Provide the [X, Y] coordinate of the cell's center where the given text is located.  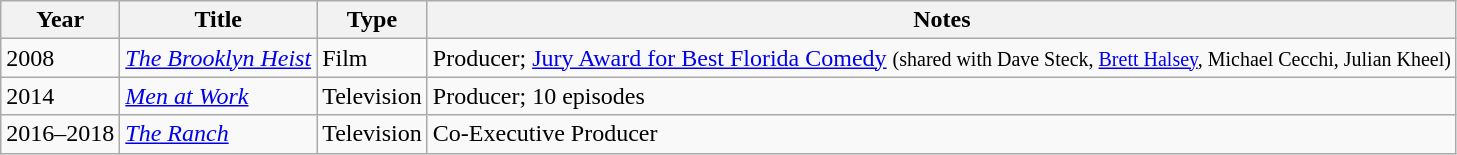
Type [372, 20]
The Brooklyn Heist [218, 58]
Producer; Jury Award for Best Florida Comedy (shared with Dave Steck, Brett Halsey, Michael Cecchi, Julian Kheel) [942, 58]
2014 [60, 96]
Notes [942, 20]
Film [372, 58]
Co-Executive Producer [942, 134]
Producer; 10 episodes [942, 96]
2016–2018 [60, 134]
Year [60, 20]
Title [218, 20]
The Ranch [218, 134]
Men at Work [218, 96]
2008 [60, 58]
